Extract the [X, Y] coordinate from the center of the cell holding the provided text.  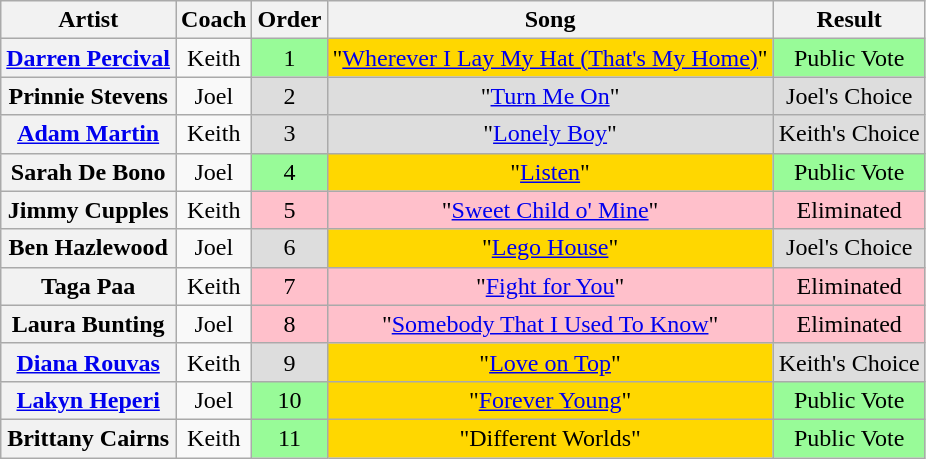
2 [290, 96]
7 [290, 286]
3 [290, 134]
8 [290, 324]
Taga Paa [88, 286]
"Wherever I Lay My Hat (That's My Home)" [550, 58]
11 [290, 438]
"Fight for You" [550, 286]
Darren Percival [88, 58]
"Turn Me On" [550, 96]
Brittany Cairns [88, 438]
Song [550, 20]
1 [290, 58]
Jimmy Cupples [88, 210]
Artist [88, 20]
Laura Bunting [88, 324]
4 [290, 172]
"Listen" [550, 172]
Sarah De Bono [88, 172]
"Somebody That I Used To Know" [550, 324]
"Forever Young" [550, 400]
"Lonely Boy" [550, 134]
Order [290, 20]
Result [849, 20]
Adam Martin [88, 134]
Lakyn Heperi [88, 400]
Prinnie Stevens [88, 96]
"Love on Top" [550, 362]
"Lego House" [550, 248]
Ben Hazlewood [88, 248]
Diana Rouvas [88, 362]
"Sweet Child o' Mine" [550, 210]
10 [290, 400]
6 [290, 248]
9 [290, 362]
"Different Worlds" [550, 438]
Coach [214, 20]
5 [290, 210]
